Pinpoint the cell where the given text exists, returning its [X, Y] midpoint coordinate. 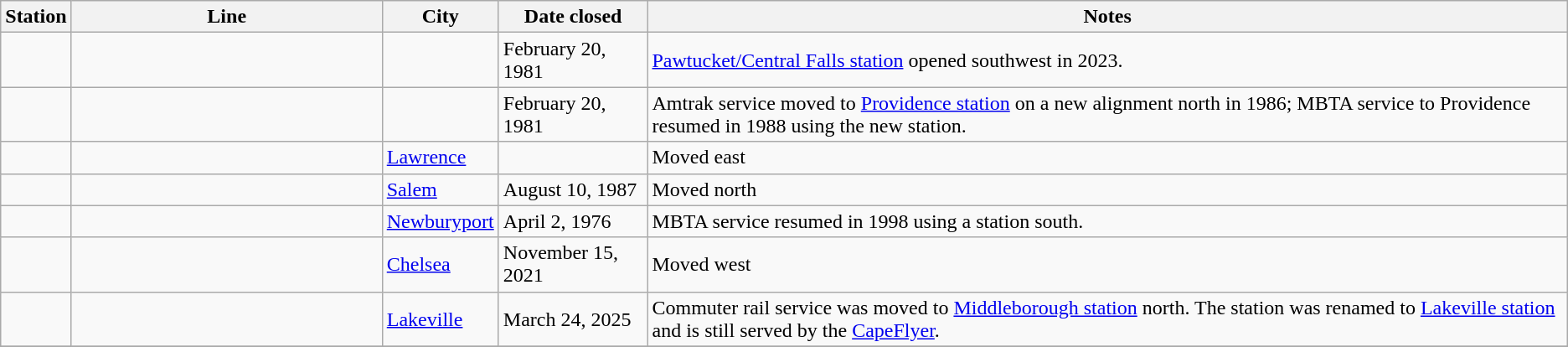
MBTA service resumed in 1998 using a station south. [1107, 221]
Amtrak service moved to Providence station on a new alignment north in 1986; MBTA service to Providence resumed in 1988 using the new station. [1107, 114]
Lawrence [441, 158]
April 2, 1976 [573, 221]
August 10, 1987 [573, 189]
Chelsea [441, 265]
Pawtucket/Central Falls station opened southwest in 2023. [1107, 60]
Moved east [1107, 158]
Lakeville [441, 319]
Station [36, 17]
Salem [441, 189]
Moved north [1107, 189]
City [441, 17]
March 24, 2025 [573, 319]
Commuter rail service was moved to Middleborough station north. The station was renamed to Lakeville station and is still served by the CapeFlyer. [1107, 319]
Moved west [1107, 265]
Notes [1107, 17]
Date closed [573, 17]
November 15, 2021 [573, 265]
Newburyport [441, 221]
Line [226, 17]
